Detect which cell encompasses the target text, then output its [x, y] center coordinate. 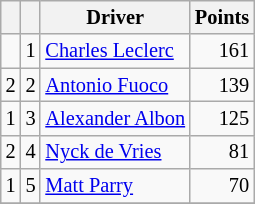
Matt Parry [115, 186]
Charles Leclerc [115, 51]
Points [222, 17]
3 [31, 118]
161 [222, 51]
Alexander Albon [115, 118]
5 [31, 186]
81 [222, 152]
4 [31, 152]
139 [222, 85]
70 [222, 186]
Antonio Fuoco [115, 85]
125 [222, 118]
Nyck de Vries [115, 152]
Driver [115, 17]
